From the cell containing the given text, extract its center point as (x, y) coordinate. 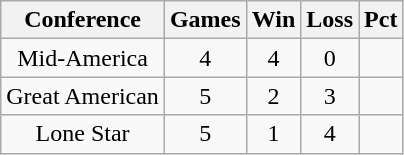
Great American (83, 96)
Loss (330, 20)
Pct (381, 20)
1 (274, 134)
0 (330, 58)
Lone Star (83, 134)
Mid-America (83, 58)
2 (274, 96)
Win (274, 20)
Games (205, 20)
3 (330, 96)
Conference (83, 20)
